Detect which cell encompasses the target text, then output its (x, y) center coordinate. 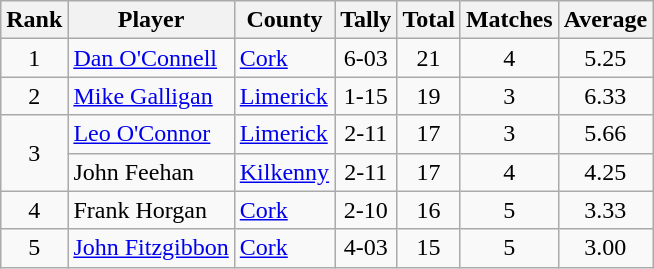
16 (429, 210)
1 (34, 58)
Rank (34, 20)
5.25 (606, 58)
4-03 (366, 248)
Leo O'Connor (151, 134)
15 (429, 248)
3.00 (606, 248)
19 (429, 96)
John Feehan (151, 172)
6.33 (606, 96)
Frank Horgan (151, 210)
5.66 (606, 134)
John Fitzgibbon (151, 248)
2 (34, 96)
Tally (366, 20)
4.25 (606, 172)
Mike Galligan (151, 96)
Player (151, 20)
Total (429, 20)
County (284, 20)
3.33 (606, 210)
Dan O'Connell (151, 58)
Matches (509, 20)
21 (429, 58)
6-03 (366, 58)
Kilkenny (284, 172)
1-15 (366, 96)
Average (606, 20)
2-10 (366, 210)
